Extract the (x, y) coordinate from the center of the cell holding the provided text.  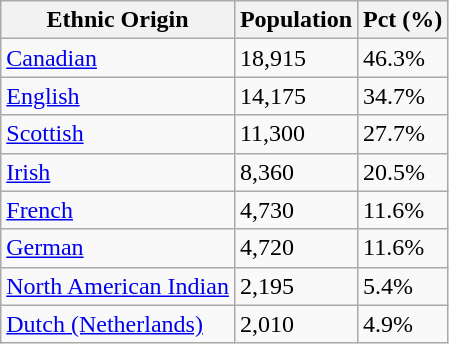
5.4% (403, 286)
Ethnic Origin (118, 20)
2,010 (296, 324)
Canadian (118, 58)
4,730 (296, 210)
4,720 (296, 248)
English (118, 96)
2,195 (296, 286)
Pct (%) (403, 20)
20.5% (403, 172)
11,300 (296, 134)
Dutch (Netherlands) (118, 324)
German (118, 248)
Population (296, 20)
Scottish (118, 134)
27.7% (403, 134)
14,175 (296, 96)
34.7% (403, 96)
4.9% (403, 324)
Irish (118, 172)
46.3% (403, 58)
North American Indian (118, 286)
French (118, 210)
18,915 (296, 58)
8,360 (296, 172)
